Determine the [X, Y] coordinate at the center of the cell enclosing the given text.  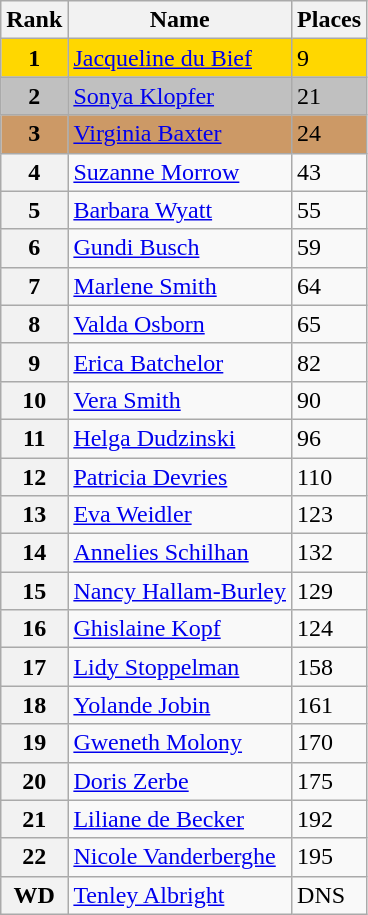
170 [330, 743]
Barbara Wyatt [180, 210]
16 [34, 629]
10 [34, 400]
Nancy Hallam-Burley [180, 591]
Annelies Schilhan [180, 553]
22 [34, 857]
Doris Zerbe [180, 781]
Yolande Jobin [180, 705]
Rank [34, 20]
Tenley Albright [180, 895]
12 [34, 477]
14 [34, 553]
Jacqueline du Bief [180, 58]
2 [34, 96]
124 [330, 629]
4 [34, 172]
Name [180, 20]
13 [34, 515]
Liliane de Becker [180, 819]
Erica Batchelor [180, 362]
11 [34, 438]
Ghislaine Kopf [180, 629]
DNS [330, 895]
7 [34, 286]
Suzanne Morrow [180, 172]
90 [330, 400]
Gweneth Molony [180, 743]
18 [34, 705]
123 [330, 515]
55 [330, 210]
Gundi Busch [180, 248]
6 [34, 248]
Marlene Smith [180, 286]
WD [34, 895]
19 [34, 743]
175 [330, 781]
129 [330, 591]
Nicole Vanderberghe [180, 857]
65 [330, 324]
15 [34, 591]
1 [34, 58]
64 [330, 286]
110 [330, 477]
43 [330, 172]
Vera Smith [180, 400]
59 [330, 248]
17 [34, 667]
195 [330, 857]
Lidy Stoppelman [180, 667]
Helga Dudzinski [180, 438]
Patricia Devries [180, 477]
Places [330, 20]
96 [330, 438]
192 [330, 819]
5 [34, 210]
82 [330, 362]
161 [330, 705]
Valda Osborn [180, 324]
Eva Weidler [180, 515]
24 [330, 134]
3 [34, 134]
8 [34, 324]
Sonya Klopfer [180, 96]
132 [330, 553]
Virginia Baxter [180, 134]
158 [330, 667]
20 [34, 781]
